Find where the given text appears and provide that cell's center as [X, Y] coordinate. 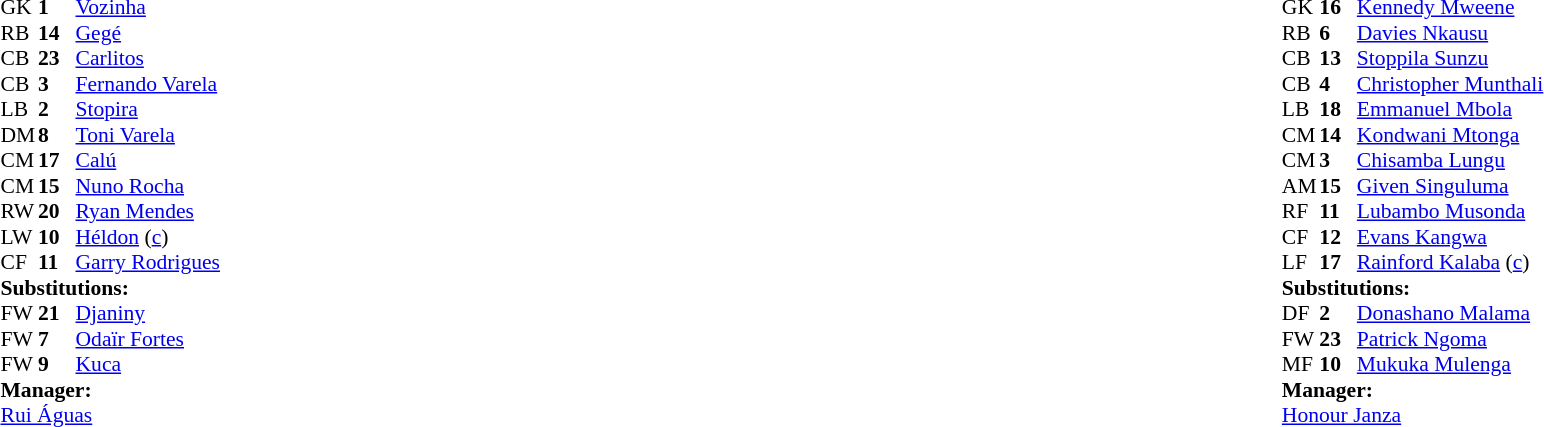
18 [1338, 109]
AM [1301, 186]
Calú [148, 161]
Toni Varela [148, 135]
DM [19, 135]
Fernando Varela [148, 84]
7 [57, 339]
4 [1338, 84]
8 [57, 135]
Garry Rodrigues [148, 263]
RF [1301, 211]
Héldon (c) [148, 237]
Odaïr Fortes [148, 339]
Manager: [110, 390]
LW [19, 237]
13 [1338, 59]
12 [1338, 237]
Gegé [148, 33]
DF [1301, 313]
21 [57, 313]
Kuca [148, 365]
Nuno Rocha [148, 186]
9 [57, 365]
Stopira [148, 109]
Carlitos [148, 59]
LF [1301, 263]
RW [19, 211]
Substitutions: [110, 288]
Djaniny [148, 313]
MF [1301, 365]
Ryan Mendes [148, 211]
6 [1338, 33]
20 [57, 211]
